Detect which cell encompasses the target text, then output its (X, Y) center coordinate. 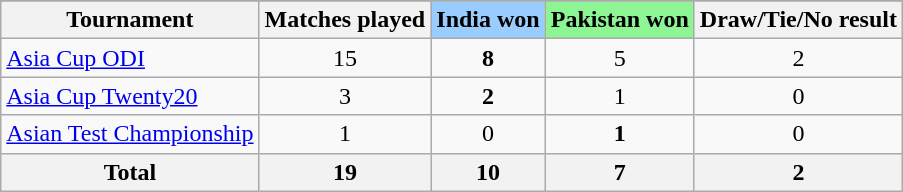
5 (620, 58)
Asian Test Championship (130, 134)
Asia Cup ODI (130, 58)
India won (488, 20)
Tournament (130, 20)
10 (488, 172)
3 (345, 96)
15 (345, 58)
8 (488, 58)
Asia Cup Twenty20 (130, 96)
Pakistan won (620, 20)
19 (345, 172)
Total (130, 172)
Matches played (345, 20)
7 (620, 172)
Draw/Tie/No result (798, 20)
